Capture the cell that displays the provided text and extract its (X, Y) central coordinate. 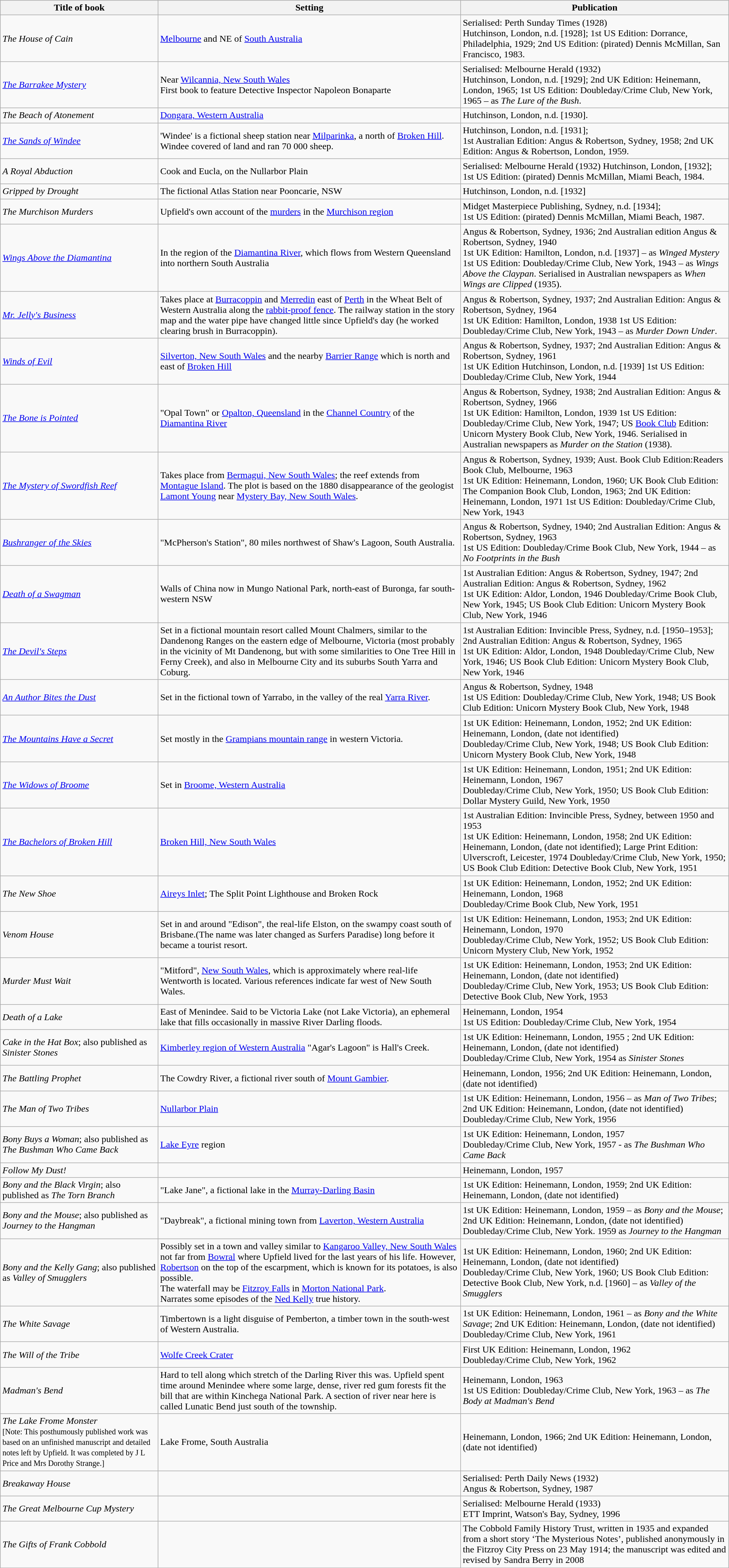
Bony and the Kelly Gang; also published as Valley of Smugglers (79, 1273)
Melbourne and NE of South Australia (309, 38)
The Man of Two Tribes (79, 1109)
1st UK Edition: Heinemann, London, 1959; 2nd UK Edition: Heinemann, London, (date not identified) (595, 1190)
Follow My Dust! (79, 1170)
Near Wilcannia, New South WalesFirst book to feature Detective Inspector Napoleon Bonaparte (309, 85)
Cook and Eucla, on the Nullarbor Plain (309, 171)
The Gifts of Frank Cobbold (79, 1545)
Silverton, New South Wales and the nearby Barrier Range which is north and east of Broken Hill (309, 361)
Bony and the Mouse; also published as Journey to the Hangman (79, 1221)
Cake in the Hat Box; also published as Sinister Stones (79, 1047)
First UK Edition: Heinemann, London, 1962Doubleday/Crime Club, New York, 1962 (595, 1354)
1st UK Edition: Heinemann, London, 1952; 2nd UK Edition: Heinemann, London, 1968Doubleday/Crime Book Club, New York, 1951 (595, 893)
Bony Buys a Woman; also published as The Bushman Who Came Back (79, 1144)
Murder Must Wait (79, 981)
Heinemann, London, 19541st US Edition: Doubleday/Crime Club, New York, 1954 (595, 1017)
The Widows of Broome (79, 785)
'Windee' is a fictional sheep station near Milparinka, a north of Broken Hill. Windee covered of land and ran 70 000 sheep. (309, 141)
The House of Cain (79, 38)
Midget Masterpiece Publishing, Sydney, n.d. [1934];1st US Edition: (pirated) Dennis McMillan, Miami Beach, 1987. (595, 211)
The Murchison Murders (79, 211)
In the region of the Diamantina River, which flows from Western Queensland into northern South Australia (309, 258)
Heinemann, London, 1966; 2nd UK Edition: Heinemann, London, (date not identified) (595, 1442)
"Daybreak", a fictional mining town from Laverton, Western Australia (309, 1221)
Bushranger of the Skies (79, 542)
"McPherson's Station", 80 miles northwest of Shaw's Lagoon, South Australia. (309, 542)
Serialised: Melbourne Herald (1933)ETT Imprint, Watson's Bay, Sydney, 1996 (595, 1509)
Wings Above the Diamantina (79, 258)
Bony and the Black Virgin; also published as The Torn Branch (79, 1190)
1st UK Edition: Heinemann, London, 1957Doubleday/Crime Club, New York, 1957 - as The Bushman Who Came Back (595, 1144)
The Great Melbourne Cup Mystery (79, 1509)
Title of book (79, 8)
Venom House (79, 934)
Gripped by Drought (79, 191)
Serialised: Perth Daily News (1932)Angus & Robertson, Sydney, 1987 (595, 1483)
Kimberley region of Western Australia "Agar's Lagoon" is Hall's Creek. (309, 1047)
The fictional Atlas Station near Pooncarie, NSW (309, 191)
The Cowdry River, a fictional river south of Mount Gambier. (309, 1078)
The Mountains Have a Secret (79, 739)
Set in the fictional town of Yarrabo, in the valley of the real Yarra River. (309, 697)
Set mostly in the Grampians mountain range in western Victoria. (309, 739)
Heinemann, London, 19631st US Edition: Doubleday/Crime Club, New York, 1963 – as The Body at Madman's Bend (595, 1390)
The Bone is Pointed (79, 418)
The New Shoe (79, 893)
Winds of Evil (79, 361)
Publication (595, 8)
The Bachelors of Broken Hill (79, 842)
Lake Eyre region (309, 1144)
The Barrakee Mystery (79, 85)
Angus & Robertson, Sydney, 19481st US Edition: Doubleday/Crime Club, New York, 1948; US Book Club Edition: Unicorn Mystery Book Club, New York, 1948 (595, 697)
Broken Hill, New South Wales (309, 842)
The Beach of Atonement (79, 115)
"Lake Jane", a fictional lake in the Murray-Darling Basin (309, 1190)
Walls of China now in Mungo National Park, north-east of Buronga, far south-western NSW (309, 594)
Lake Frome, South Australia (309, 1442)
The Devil's Steps (79, 651)
Mr. Jelly's Business (79, 315)
"Opal Town" or Opalton, Queensland in the Channel Country of the Diamantina River (309, 418)
Nullarbor Plain (309, 1109)
Death of a Lake (79, 1017)
The Will of the Tribe (79, 1354)
Breakaway House (79, 1483)
Wolfe Creek Crater (309, 1354)
The Mystery of Swordfish Reef (79, 486)
Aireys Inlet; The Split Point Lighthouse and Broken Rock (309, 893)
Hutchinson, London, n.d. [1930]. (595, 115)
Hutchinson, London, n.d. [1932] (595, 191)
Heinemann, London, 1956; 2nd UK Edition: Heinemann, London, (date not identified) (595, 1078)
Dongara, Western Australia (309, 115)
Death of a Swagman (79, 594)
East of Menindee. Said to be Victoria Lake (not Lake Victoria), an ephemeral lake that fills occasionally in massive River Darling floods. (309, 1017)
"Mitford", New South Wales, which is approximately where real-life Wentworth is located. Various references indicate far west of New South Wales. (309, 981)
Madman's Bend (79, 1390)
Setting (309, 8)
Set in Broome, Western Australia (309, 785)
Upfield's own account of the murders in the Murchison region (309, 211)
Heinemann, London, 1957 (595, 1170)
Timbertown is a light disguise of Pemberton, a timber town in the south-west of Western Australia. (309, 1324)
An Author Bites the Dust (79, 697)
The Battling Prophet (79, 1078)
The White Savage (79, 1324)
Hutchinson, London, n.d. [1931];1st Australian Edition: Angus & Robertson, Sydney, 1958; 2nd UK Edition: Angus & Robertson, London, 1959. (595, 141)
A Royal Abduction (79, 171)
Serialised: Melbourne Herald (1932) Hutchinson, London, [1932];1st US Edition: (pirated) Dennis McMillan, Miami Beach, 1984. (595, 171)
The Sands of Windee (79, 141)
